Search for the cell housing the specified text and yield its [X, Y] center coordinate. 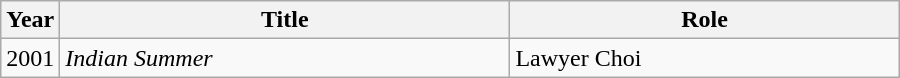
Role [704, 20]
Year [30, 20]
Title [285, 20]
Lawyer Choi [704, 58]
Indian Summer [285, 58]
2001 [30, 58]
